Extract the [X, Y] coordinate from the center of the cell holding the provided text.  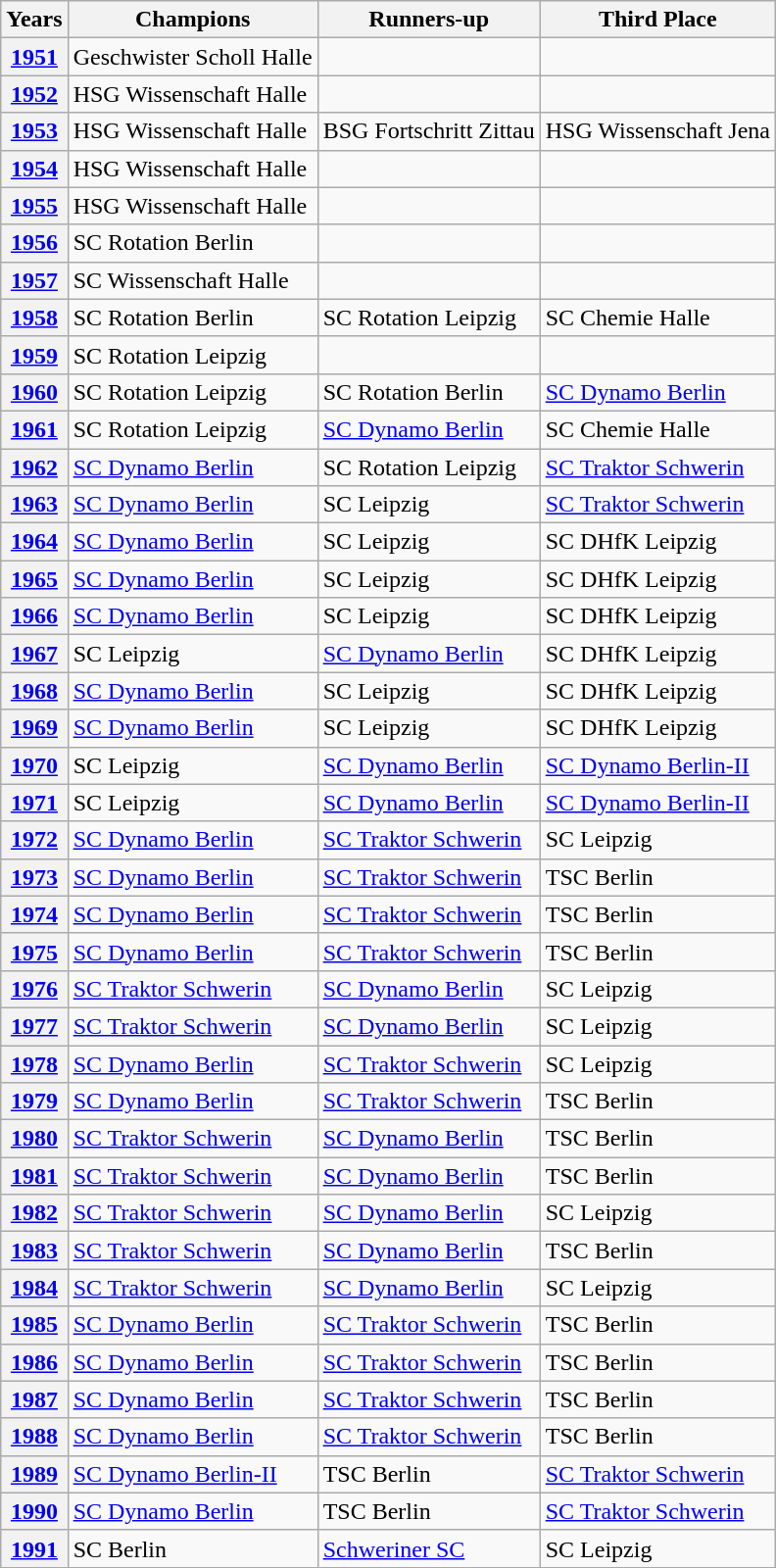
1990 [34, 1511]
1972 [34, 840]
1966 [34, 616]
1955 [34, 206]
1954 [34, 169]
SC Wissenschaft Halle [192, 280]
1986 [34, 1362]
1964 [34, 542]
1970 [34, 765]
1952 [34, 94]
1963 [34, 505]
1969 [34, 728]
1983 [34, 1250]
1960 [34, 392]
1979 [34, 1102]
1987 [34, 1399]
1991 [34, 1548]
1953 [34, 131]
Runners-up [429, 20]
1951 [34, 57]
1977 [34, 1026]
1965 [34, 579]
BSG Fortschritt Zittau [429, 131]
1961 [34, 429]
Years [34, 20]
1958 [34, 318]
1981 [34, 1176]
Champions [192, 20]
1974 [34, 914]
1984 [34, 1288]
1959 [34, 355]
1989 [34, 1474]
1971 [34, 803]
1985 [34, 1325]
1962 [34, 467]
1980 [34, 1139]
1967 [34, 654]
1973 [34, 877]
1968 [34, 691]
Geschwister Scholl Halle [192, 57]
HSG Wissenschaft Jena [657, 131]
1988 [34, 1437]
1957 [34, 280]
1956 [34, 243]
1975 [34, 952]
1978 [34, 1063]
SC Berlin [192, 1548]
1976 [34, 989]
Third Place [657, 20]
Schweriner SC [429, 1548]
1982 [34, 1213]
